Provide the (X, Y) coordinate of the cell's center where the given text is located.  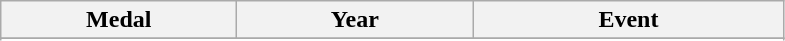
Medal (119, 20)
Year (355, 20)
Event (628, 20)
